Locate the cell with the specified text and output its (x, y) center coordinate. 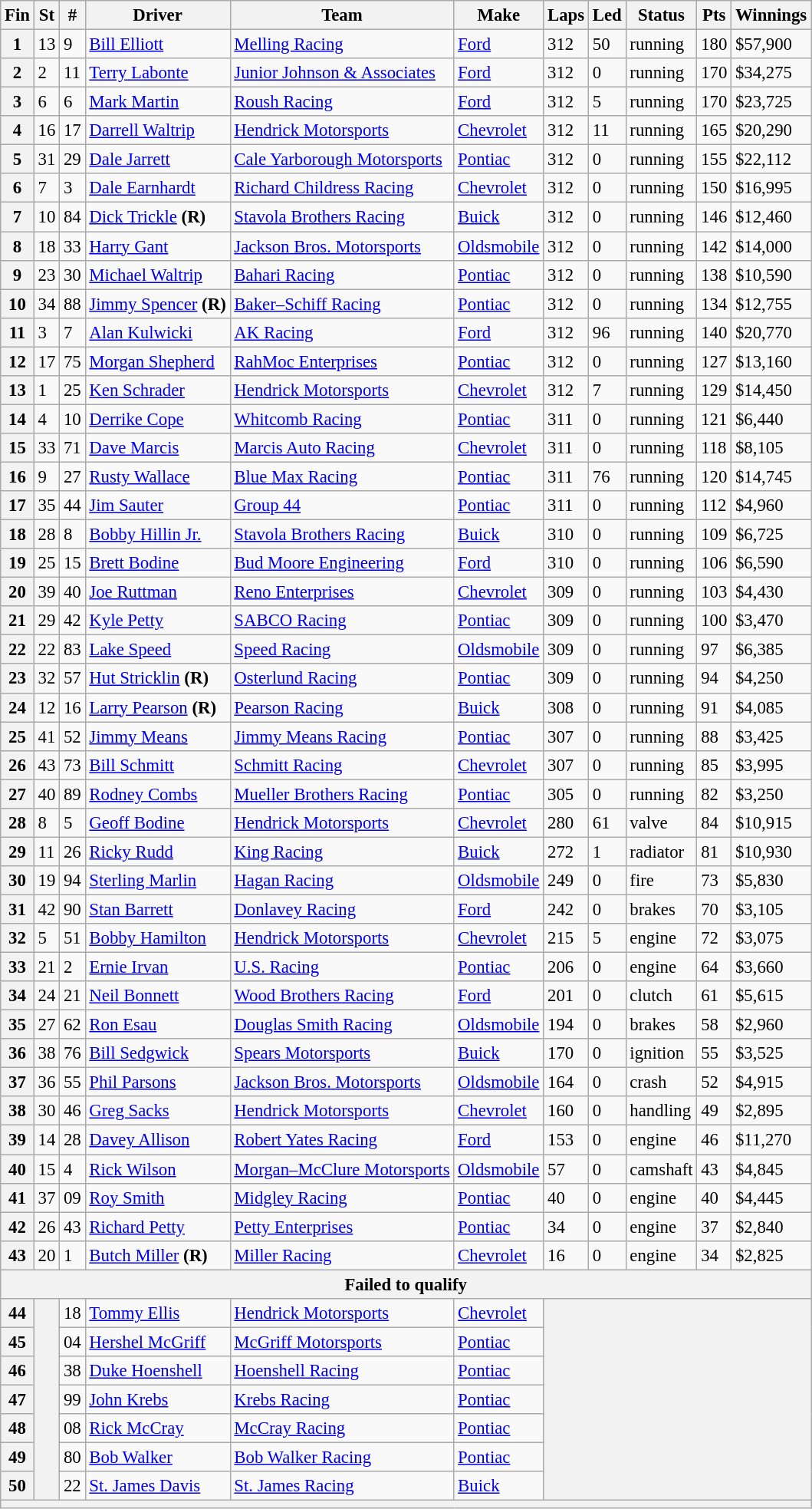
John Krebs (158, 1399)
# (72, 15)
Larry Pearson (R) (158, 707)
$6,385 (771, 650)
AK Racing (342, 332)
Krebs Racing (342, 1399)
Driver (158, 15)
48 (18, 1428)
$12,755 (771, 304)
Rodney Combs (158, 794)
272 (566, 852)
$11,270 (771, 1140)
153 (566, 1140)
Rusty Wallace (158, 476)
242 (566, 909)
$23,725 (771, 102)
Bill Elliott (158, 44)
120 (715, 476)
U.S. Racing (342, 967)
Jimmy Means Racing (342, 736)
109 (715, 535)
51 (72, 938)
$4,250 (771, 679)
$6,590 (771, 563)
Harry Gant (158, 246)
164 (566, 1082)
138 (715, 275)
$12,460 (771, 217)
140 (715, 332)
146 (715, 217)
Jimmy Spencer (R) (158, 304)
$10,590 (771, 275)
Ron Esau (158, 1025)
96 (607, 332)
Led (607, 15)
Lake Speed (158, 650)
70 (715, 909)
$3,425 (771, 736)
$4,445 (771, 1198)
Winnings (771, 15)
Richard Petty (158, 1227)
Geoff Bodine (158, 823)
Terry Labonte (158, 73)
Stan Barrett (158, 909)
Bobby Hamilton (158, 938)
83 (72, 650)
165 (715, 130)
280 (566, 823)
valve (661, 823)
Phil Parsons (158, 1082)
75 (72, 361)
Status (661, 15)
$13,160 (771, 361)
SABCO Racing (342, 621)
155 (715, 160)
Douglas Smith Racing (342, 1025)
Failed to qualify (406, 1284)
Rick Wilson (158, 1169)
Duke Hoenshell (158, 1371)
$10,930 (771, 852)
Bob Walker (158, 1458)
106 (715, 563)
Morgan–McClure Motorsports (342, 1169)
Neil Bonnett (158, 996)
Dave Marcis (158, 448)
Bobby Hillin Jr. (158, 535)
85 (715, 765)
Joe Ruttman (158, 592)
$3,250 (771, 794)
McCray Racing (342, 1428)
Michael Waltrip (158, 275)
127 (715, 361)
Brett Bodine (158, 563)
Bud Moore Engineering (342, 563)
Tommy Ellis (158, 1313)
$8,105 (771, 448)
Hershel McGriff (158, 1342)
Roy Smith (158, 1198)
fire (661, 881)
134 (715, 304)
Speed Racing (342, 650)
RahMoc Enterprises (342, 361)
99 (72, 1399)
$57,900 (771, 44)
$4,430 (771, 592)
Schmitt Racing (342, 765)
$4,845 (771, 1169)
Donlavey Racing (342, 909)
Melling Racing (342, 44)
91 (715, 707)
Petty Enterprises (342, 1227)
206 (566, 967)
Pts (715, 15)
Bob Walker Racing (342, 1458)
$3,075 (771, 938)
Dale Earnhardt (158, 188)
$4,085 (771, 707)
Junior Johnson & Associates (342, 73)
King Racing (342, 852)
Reno Enterprises (342, 592)
Mark Martin (158, 102)
112 (715, 506)
97 (715, 650)
McGriff Motorsports (342, 1342)
81 (715, 852)
Dale Jarrett (158, 160)
308 (566, 707)
249 (566, 881)
58 (715, 1025)
Miller Racing (342, 1255)
Derrike Cope (158, 419)
$2,960 (771, 1025)
Kyle Petty (158, 621)
$2,840 (771, 1227)
Whitcomb Racing (342, 419)
Make (498, 15)
89 (72, 794)
47 (18, 1399)
08 (72, 1428)
Greg Sacks (158, 1112)
Baker–Schiff Racing (342, 304)
St (46, 15)
Laps (566, 15)
$4,960 (771, 506)
$10,915 (771, 823)
62 (72, 1025)
camshaft (661, 1169)
$4,915 (771, 1082)
Team (342, 15)
100 (715, 621)
$14,000 (771, 246)
$3,105 (771, 909)
$34,275 (771, 73)
Richard Childress Racing (342, 188)
$3,995 (771, 765)
Cale Yarborough Motorsports (342, 160)
Wood Brothers Racing (342, 996)
118 (715, 448)
Midgley Racing (342, 1198)
72 (715, 938)
radiator (661, 852)
Bill Sedgwick (158, 1053)
150 (715, 188)
St. James Racing (342, 1486)
142 (715, 246)
Morgan Shepherd (158, 361)
Group 44 (342, 506)
$6,725 (771, 535)
Sterling Marlin (158, 881)
Hut Stricklin (R) (158, 679)
Spears Motorsports (342, 1053)
129 (715, 390)
Blue Max Racing (342, 476)
handling (661, 1112)
clutch (661, 996)
Butch Miller (R) (158, 1255)
$2,825 (771, 1255)
Fin (18, 15)
$14,450 (771, 390)
Osterlund Racing (342, 679)
194 (566, 1025)
Ken Schrader (158, 390)
Jim Sauter (158, 506)
103 (715, 592)
$5,830 (771, 881)
Ricky Rudd (158, 852)
Hoenshell Racing (342, 1371)
Rick McCray (158, 1428)
Alan Kulwicki (158, 332)
121 (715, 419)
305 (566, 794)
$20,770 (771, 332)
$3,660 (771, 967)
Darrell Waltrip (158, 130)
St. James Davis (158, 1486)
$3,470 (771, 621)
64 (715, 967)
90 (72, 909)
Davey Allison (158, 1140)
09 (72, 1198)
45 (18, 1342)
Pearson Racing (342, 707)
Mueller Brothers Racing (342, 794)
$14,745 (771, 476)
Marcis Auto Racing (342, 448)
Jimmy Means (158, 736)
Roush Racing (342, 102)
$20,290 (771, 130)
Bill Schmitt (158, 765)
$16,995 (771, 188)
Bahari Racing (342, 275)
Robert Yates Racing (342, 1140)
$6,440 (771, 419)
$3,525 (771, 1053)
201 (566, 996)
Dick Trickle (R) (158, 217)
Ernie Irvan (158, 967)
$2,895 (771, 1112)
71 (72, 448)
$22,112 (771, 160)
$5,615 (771, 996)
04 (72, 1342)
crash (661, 1082)
160 (566, 1112)
180 (715, 44)
80 (72, 1458)
215 (566, 938)
Hagan Racing (342, 881)
82 (715, 794)
ignition (661, 1053)
